Extract the (X, Y) coordinate from the center of the cell holding the provided text.  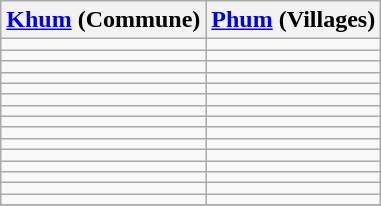
Phum (Villages) (294, 20)
Khum (Commune) (104, 20)
